Pinpoint the cell where the given text exists, returning its (X, Y) midpoint coordinate. 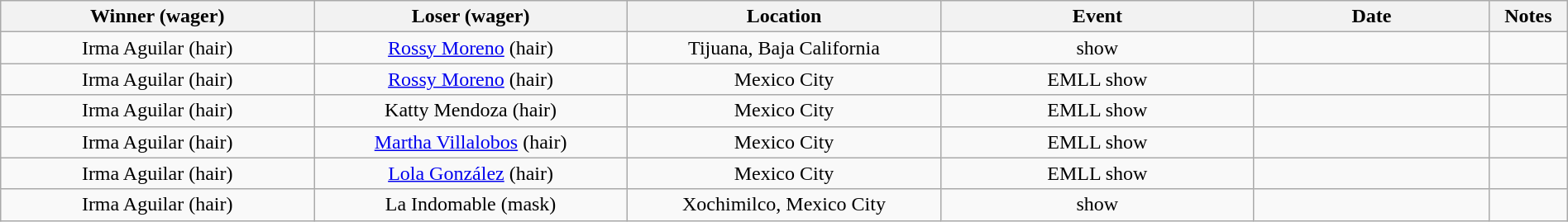
Winner (wager) (157, 17)
Xochimilco, Mexico City (784, 205)
Martha Villalobos (hair) (471, 142)
Notes (1528, 17)
Lola González (hair) (471, 173)
La Indomable (mask) (471, 205)
Loser (wager) (471, 17)
Location (784, 17)
Katty Mendoza (hair) (471, 111)
Date (1371, 17)
Tijuana, Baja California (784, 48)
Event (1097, 17)
